From the cell containing the given text, extract its center point as [X, Y] coordinate. 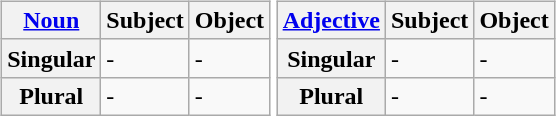
Adjective [331, 20]
Noun [52, 20]
